Return [X, Y] of the center of cell containing provided text 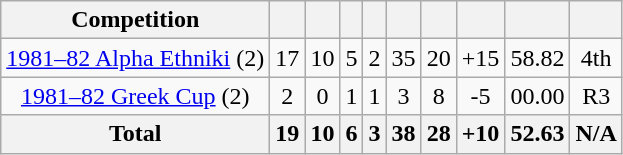
-5 [480, 96]
5 [352, 58]
R3 [596, 96]
6 [352, 134]
52.63 [538, 134]
28 [438, 134]
1981–82 Alpha Ethniki (2) [136, 58]
+15 [480, 58]
+10 [480, 134]
4th [596, 58]
17 [288, 58]
1981–82 Greek Cup (2) [136, 96]
Competition [136, 20]
00.00 [538, 96]
38 [404, 134]
35 [404, 58]
58.82 [538, 58]
0 [322, 96]
Total [136, 134]
19 [288, 134]
20 [438, 58]
8 [438, 96]
N/A [596, 134]
